Locate the cell with the specified text and output its [x, y] center coordinate. 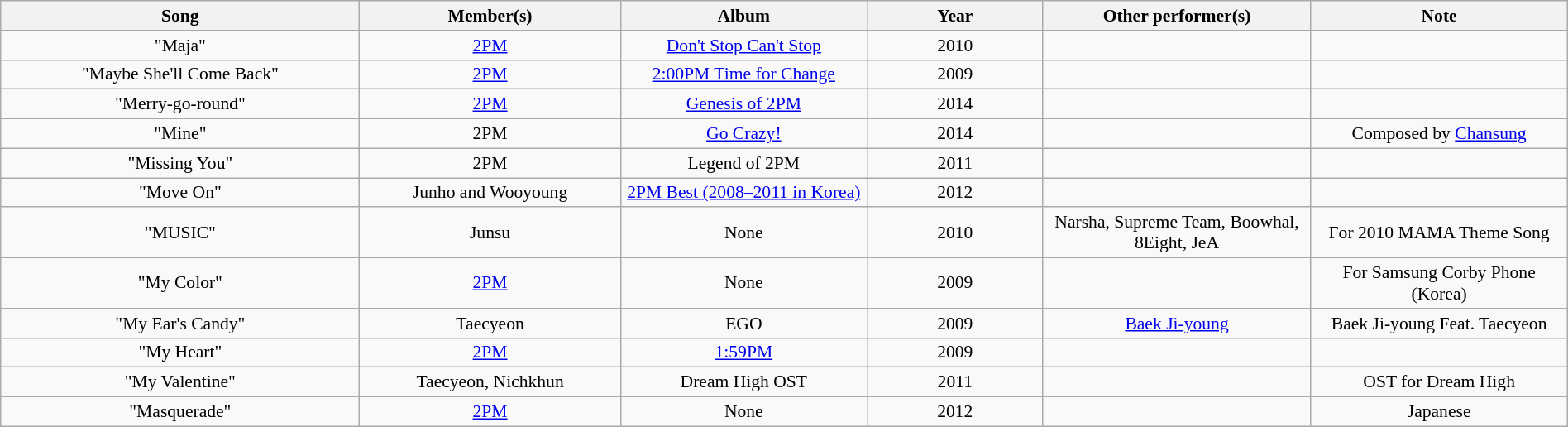
"Masquerade" [180, 411]
Junsu [490, 232]
Note [1439, 16]
Baek Ji-young Feat. Taecyeon [1439, 323]
Baek Ji-young [1177, 323]
Other performer(s) [1177, 16]
"Missing You" [180, 163]
Don't Stop Can't Stop [743, 45]
"Move On" [180, 192]
"My Ear's Candy" [180, 323]
Narsha, Supreme Team, Boowhal, 8Eight, JeA [1177, 232]
Go Crazy! [743, 133]
OST for Dream High [1439, 382]
Member(s) [490, 16]
Taecyeon, Nichkhun [490, 382]
Japanese [1439, 411]
"MUSIC" [180, 232]
"My Valentine" [180, 382]
Legend of 2PM [743, 163]
Song [180, 16]
Junho and Wooyoung [490, 192]
"Mine" [180, 133]
"Maybe She'll Come Back" [180, 74]
Composed by Chansung [1439, 133]
"My Heart" [180, 353]
"Maja" [180, 45]
Dream High OST [743, 382]
"My Color" [180, 283]
2:00PM Time for Change [743, 74]
For 2010 MAMA Theme Song [1439, 232]
Year [954, 16]
2PM Best (2008–2011 in Korea) [743, 192]
EGO [743, 323]
For Samsung Corby Phone (Korea) [1439, 283]
Album [743, 16]
"Merry-go-round" [180, 104]
Genesis of 2PM [743, 104]
1:59PM [743, 353]
Taecyeon [490, 323]
